Determine the [x, y] coordinate at the center of the cell enclosing the given text.  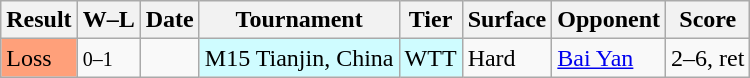
M15 Tianjin, China [299, 58]
Bai Yan [609, 58]
0–1 [108, 58]
Hard [507, 58]
Tier [430, 20]
Date [170, 20]
Result [39, 20]
2–6, ret [708, 58]
W–L [108, 20]
Tournament [299, 20]
Opponent [609, 20]
WTT [430, 58]
Score [708, 20]
Surface [507, 20]
Loss [39, 58]
